Determine the [x, y] coordinate at the center of the cell enclosing the given text.  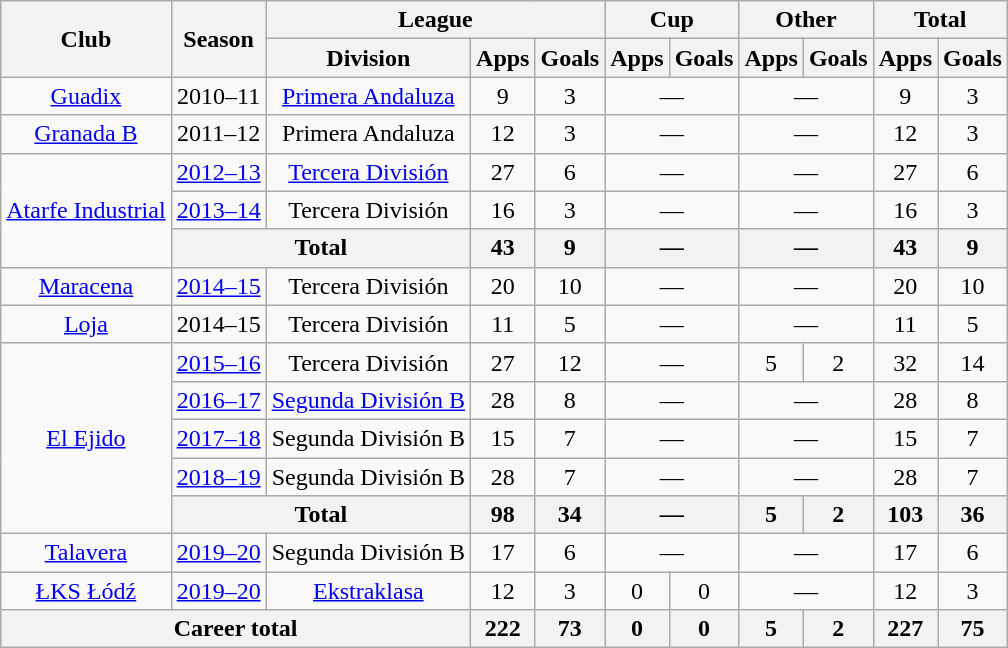
73 [570, 629]
Loja [86, 324]
Atarfe Industrial [86, 210]
Club [86, 39]
El Ejido [86, 438]
Talavera [86, 553]
Granada B [86, 134]
36 [973, 515]
Cup [672, 20]
32 [905, 362]
Other [806, 20]
Guadix [86, 96]
Career total [236, 629]
2012–13 [218, 172]
League [436, 20]
2010–11 [218, 96]
34 [570, 515]
2016–17 [218, 400]
98 [503, 515]
Ekstraklasa [368, 591]
2017–18 [218, 438]
2015–16 [218, 362]
Maracena [86, 286]
227 [905, 629]
103 [905, 515]
14 [973, 362]
222 [503, 629]
2011–12 [218, 134]
Division [368, 58]
ŁKS Łódź [86, 591]
2013–14 [218, 210]
Season [218, 39]
75 [973, 629]
2018–19 [218, 477]
